Provide the [x, y] coordinate of the cell's center where the given text is located.  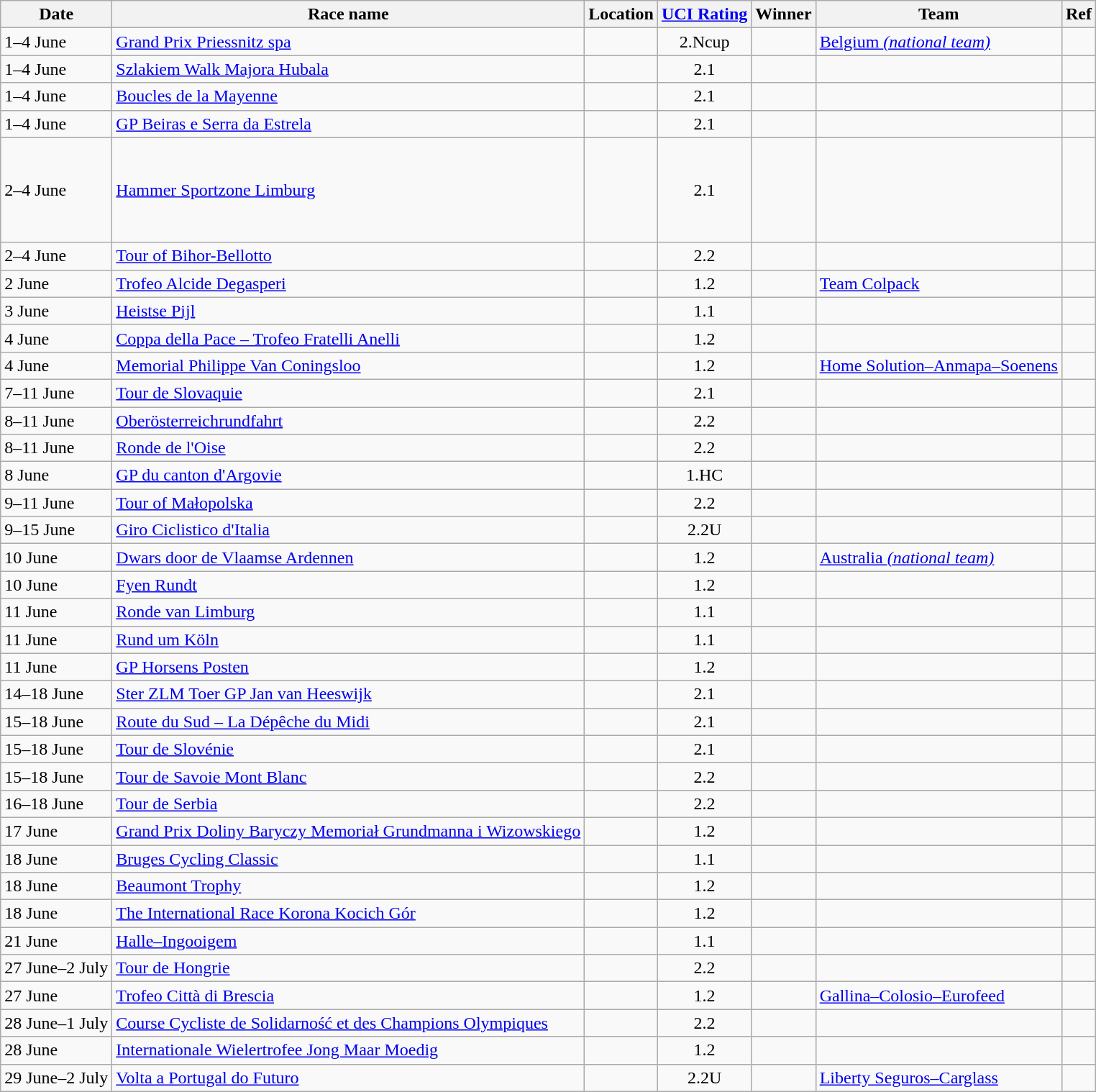
The International Race Korona Kocich Gór [348, 914]
Volta a Portugal do Futuro [348, 1078]
Date [56, 14]
Race name [348, 14]
Liberty Seguros–Carglass [939, 1078]
Route du Sud – La Dépêche du Midi [348, 722]
Hammer Sportzone Limburg [348, 190]
Oberösterreichrundfahrt [348, 421]
16–18 June [56, 804]
Tour de Serbia [348, 804]
Belgium (national team) [939, 42]
GP Horsens Posten [348, 667]
Tour de Hongrie [348, 968]
7–11 June [56, 393]
2 June [56, 283]
Course Cycliste de Solidarność et des Champions Olympiques [348, 1023]
Gallina–Colosio–Eurofeed [939, 996]
GP Beiras e Serra da Estrela [348, 124]
Heistse Pijl [348, 311]
Coppa della Pace – Trofeo Fratelli Anelli [348, 338]
Boucles de la Mayenne [348, 96]
UCI Rating [704, 14]
Beaumont Trophy [348, 886]
Ref [1079, 14]
3 June [56, 311]
Ronde de l'Oise [348, 448]
Team [939, 14]
Fyen Rundt [348, 585]
Tour de Savoie Mont Blanc [348, 776]
29 June–2 July [56, 1078]
Grand Prix Doliny Baryczy Memoriał Grundmanna i Wizowskiego [348, 831]
Ronde van Limburg [348, 612]
Ster ZLM Toer GP Jan van Heeswijk [348, 694]
8 June [56, 476]
9–11 June [56, 503]
Trofeo Alcide Degasperi [348, 283]
28 June–1 July [56, 1023]
27 June–2 July [56, 968]
27 June [56, 996]
Grand Prix Priessnitz spa [348, 42]
Giro Ciclistico d'Italia [348, 530]
Tour of Małopolska [348, 503]
2.Ncup [704, 42]
Winner [784, 14]
Memorial Philippe Van Coningsloo [348, 365]
28 June [56, 1050]
17 June [56, 831]
Tour de Slovaquie [348, 393]
14–18 June [56, 694]
Team Colpack [939, 283]
Location [621, 14]
GP du canton d'Argovie [348, 476]
9–15 June [56, 530]
21 June [56, 941]
Halle–Ingooigem [348, 941]
Tour of Bihor-Bellotto [348, 256]
Szlakiem Walk Majora Hubala [348, 69]
Home Solution–Anmapa–Soenens [939, 365]
Trofeo Città di Brescia [348, 996]
Bruges Cycling Classic [348, 858]
Australia (national team) [939, 558]
Internationale Wielertrofee Jong Maar Moedig [348, 1050]
Rund um Köln [348, 640]
Tour de Slovénie [348, 749]
1.HC [704, 476]
Dwars door de Vlaamse Ardennen [348, 558]
